Determine the (x, y) coordinate at the center of the cell enclosing the given text.  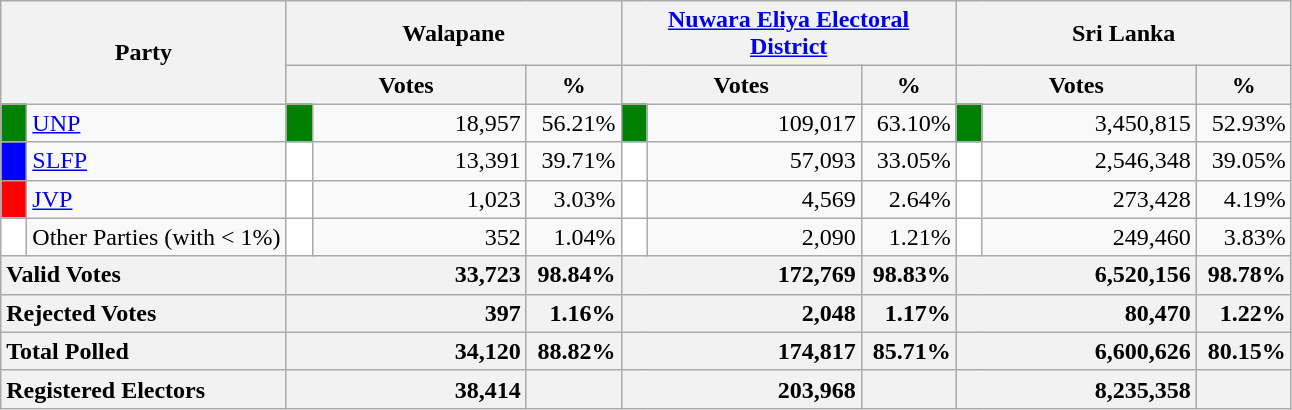
38,414 (406, 389)
SLFP (156, 161)
UNP (156, 123)
98.84% (574, 275)
397 (406, 313)
Rejected Votes (144, 313)
4.19% (1244, 199)
98.83% (908, 275)
1,023 (419, 199)
4,569 (754, 199)
1.16% (574, 313)
352 (419, 237)
Valid Votes (144, 275)
98.78% (1244, 275)
3.03% (574, 199)
80.15% (1244, 351)
172,769 (741, 275)
39.71% (574, 161)
Sri Lanka (1124, 34)
85.71% (908, 351)
109,017 (754, 123)
63.10% (908, 123)
39.05% (1244, 161)
1.04% (574, 237)
273,428 (1089, 199)
1.22% (1244, 313)
Total Polled (144, 351)
6,600,626 (1076, 351)
Registered Electors (144, 389)
1.21% (908, 237)
1.17% (908, 313)
18,957 (419, 123)
13,391 (419, 161)
34,120 (406, 351)
57,093 (754, 161)
52.93% (1244, 123)
Nuwara Eliya Electoral District (788, 34)
2,090 (754, 237)
88.82% (574, 351)
Other Parties (with < 1%) (156, 237)
8,235,358 (1076, 389)
2,546,348 (1089, 161)
249,460 (1089, 237)
3.83% (1244, 237)
174,817 (741, 351)
33,723 (406, 275)
6,520,156 (1076, 275)
80,470 (1076, 313)
Party (144, 52)
203,968 (741, 389)
56.21% (574, 123)
33.05% (908, 161)
2,048 (741, 313)
Walapane (454, 34)
3,450,815 (1089, 123)
2.64% (908, 199)
JVP (156, 199)
